Return the [x, y] coordinate for the center point of the cell that contains the specified text.  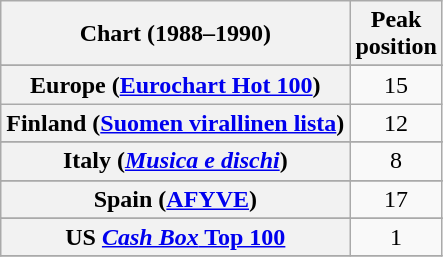
15 [396, 85]
8 [396, 161]
1 [396, 237]
12 [396, 123]
Europe (Eurochart Hot 100) [176, 85]
Spain (AFYVE) [176, 199]
Peakposition [396, 34]
Finland (Suomen virallinen lista) [176, 123]
17 [396, 199]
US Cash Box Top 100 [176, 237]
Italy (Musica e dischi) [176, 161]
Chart (1988–1990) [176, 34]
